Locate the cell with the specified text and output its (x, y) center coordinate. 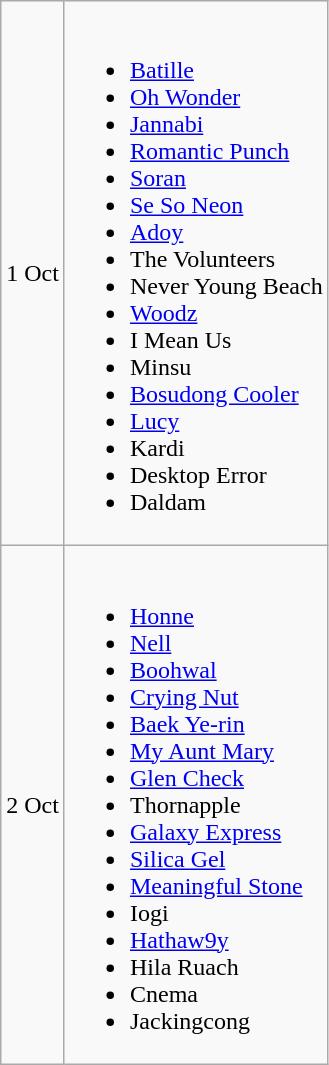
2 Oct (33, 805)
1 Oct (33, 274)
